Search for the cell housing the specified text and yield its [x, y] center coordinate. 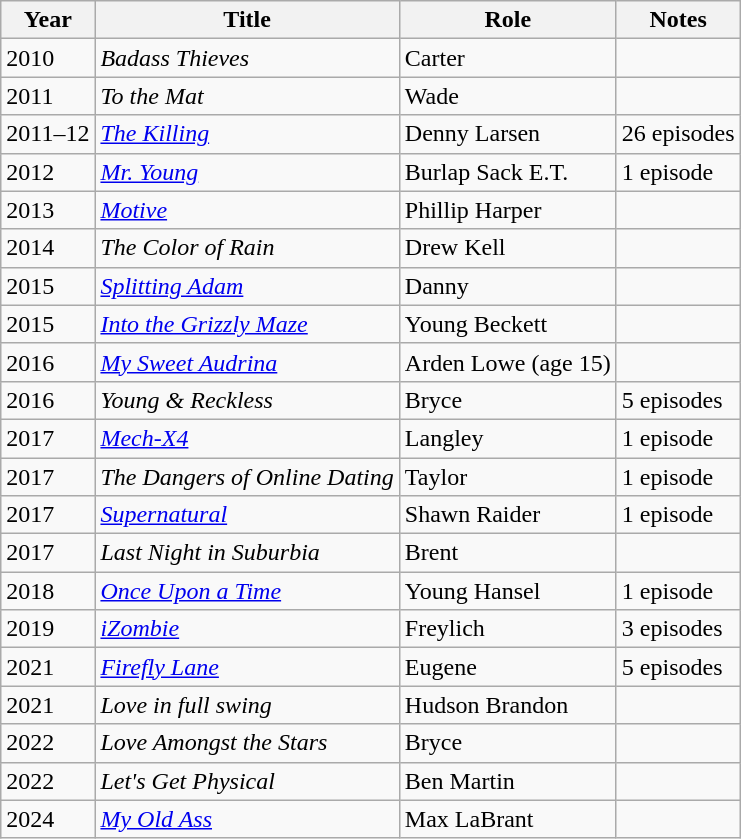
2011–12 [48, 134]
Title [247, 20]
2011 [48, 96]
iZombie [247, 629]
The Killing [247, 134]
Shawn Raider [508, 515]
The Dangers of Online Dating [247, 477]
26 episodes [678, 134]
Eugene [508, 667]
My Old Ass [247, 819]
Notes [678, 20]
Young Beckett [508, 324]
Max LaBrant [508, 819]
Danny [508, 286]
2010 [48, 58]
2012 [48, 172]
Let's Get Physical [247, 781]
Hudson Brandon [508, 705]
2013 [48, 210]
Langley [508, 438]
Brent [508, 553]
Supernatural [247, 515]
Phillip Harper [508, 210]
Freylich [508, 629]
Splitting Adam [247, 286]
Love Amongst the Stars [247, 743]
Arden Lowe (age 15) [508, 362]
Denny Larsen [508, 134]
Mr. Young [247, 172]
Drew Kell [508, 248]
Badass Thieves [247, 58]
2019 [48, 629]
Taylor [508, 477]
3 episodes [678, 629]
Young & Reckless [247, 400]
Wade [508, 96]
Motive [247, 210]
Last Night in Suburbia [247, 553]
Carter [508, 58]
Young Hansel [508, 591]
Once Upon a Time [247, 591]
My Sweet Audrina [247, 362]
Into the Grizzly Maze [247, 324]
Firefly Lane [247, 667]
Ben Martin [508, 781]
Love in full swing [247, 705]
Role [508, 20]
2018 [48, 591]
The Color of Rain [247, 248]
Mech-X4 [247, 438]
Burlap Sack E.T. [508, 172]
To the Mat [247, 96]
2014 [48, 248]
Year [48, 20]
2024 [48, 819]
